Capture the cell that displays the provided text and extract its (X, Y) central coordinate. 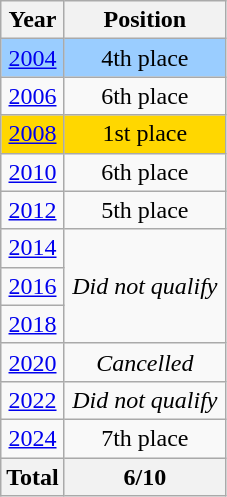
2016 (33, 286)
6/10 (144, 477)
Total (33, 477)
2022 (33, 400)
Cancelled (144, 362)
2024 (33, 438)
4th place (144, 58)
Year (33, 20)
2018 (33, 324)
2014 (33, 248)
2010 (33, 172)
Position (144, 20)
2020 (33, 362)
2012 (33, 210)
5th place (144, 210)
2004 (33, 58)
7th place (144, 438)
2006 (33, 96)
1st place (144, 134)
2008 (33, 134)
